Determine the (x, y) coordinate at the center of the cell enclosing the given text.  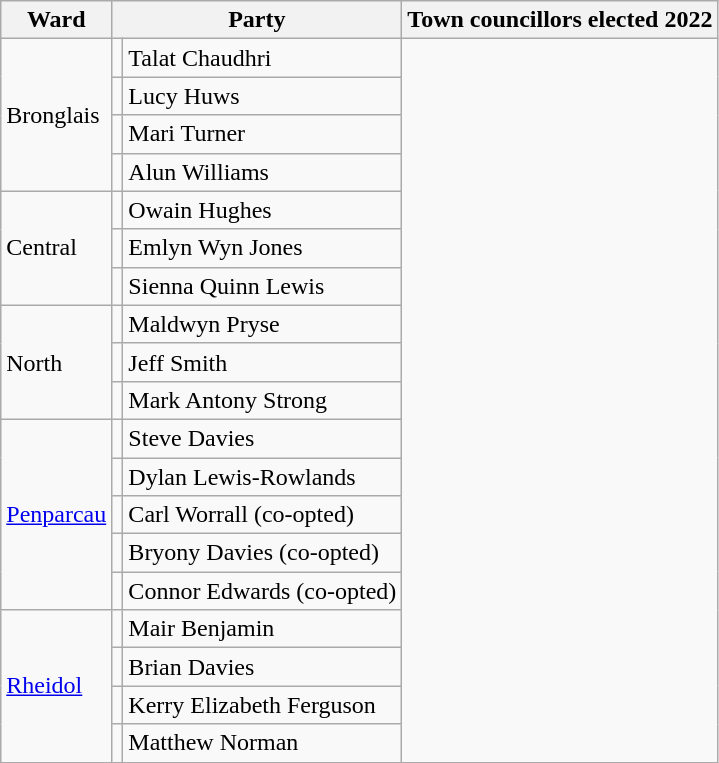
Talat Chaudhri (262, 58)
Brian Davies (262, 667)
Central (56, 248)
Ward (56, 20)
North (56, 362)
Emlyn Wyn Jones (262, 248)
Maldwyn Pryse (262, 324)
Alun Williams (262, 172)
Jeff Smith (262, 362)
Carl Worrall (co-opted) (262, 515)
Bronglais (56, 115)
Bryony Davies (co-opted) (262, 553)
Party (257, 20)
Connor Edwards (co-opted) (262, 591)
Mark Antony Strong (262, 400)
Town councillors elected 2022 (560, 20)
Mari Turner (262, 134)
Owain Hughes (262, 210)
Sienna Quinn Lewis (262, 286)
Matthew Norman (262, 743)
Dylan Lewis-Rowlands (262, 477)
Mair Benjamin (262, 629)
Steve Davies (262, 438)
Kerry Elizabeth Ferguson (262, 705)
Rheidol (56, 686)
Penparcau (56, 514)
Lucy Huws (262, 96)
